Return the (x, y) coordinate for the center point of the cell that contains the specified text.  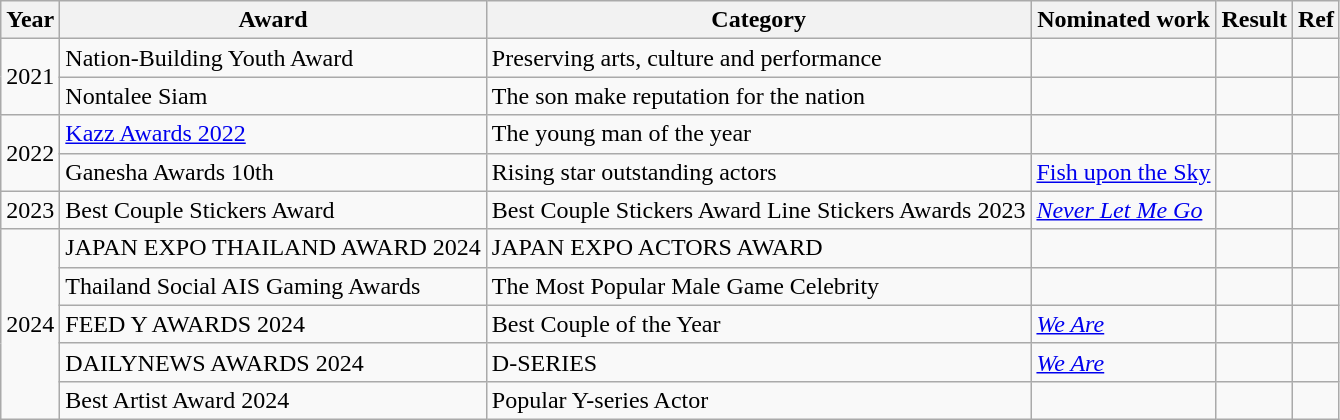
Popular Y-series Actor (758, 400)
Year (30, 20)
D-SERIES (758, 362)
Ganesha Awards 10th (274, 172)
Best Couple Stickers Award Line Stickers Awards 2023 (758, 210)
Nominated work (1124, 20)
Ref (1316, 20)
Nation-Building Youth Award (274, 58)
Preserving arts, culture and performance (758, 58)
Category (758, 20)
Result (1254, 20)
Nontalee Siam (274, 96)
2023 (30, 210)
Best Artist Award 2024 (274, 400)
Fish upon the Sky (1124, 172)
Best Couple Stickers Award (274, 210)
JAPAN EXPO ACTORS AWARD (758, 248)
Rising star outstanding actors (758, 172)
JAPAN EXPO THAILAND AWARD 2024 (274, 248)
FEED Y AWARDS 2024 (274, 324)
2022 (30, 153)
2021 (30, 77)
Best Couple of the Year (758, 324)
Kazz Awards 2022 (274, 134)
Thailand Social AIS Gaming Awards (274, 286)
The young man of the year (758, 134)
The Most Popular Male Game Celebrity (758, 286)
2024 (30, 324)
Never Let Me Go (1124, 210)
DAILYNEWS AWARDS 2024 (274, 362)
Award (274, 20)
The son make reputation for the nation (758, 96)
